Identify which cell holds the provided text, then report its [X, Y] central coordinate. 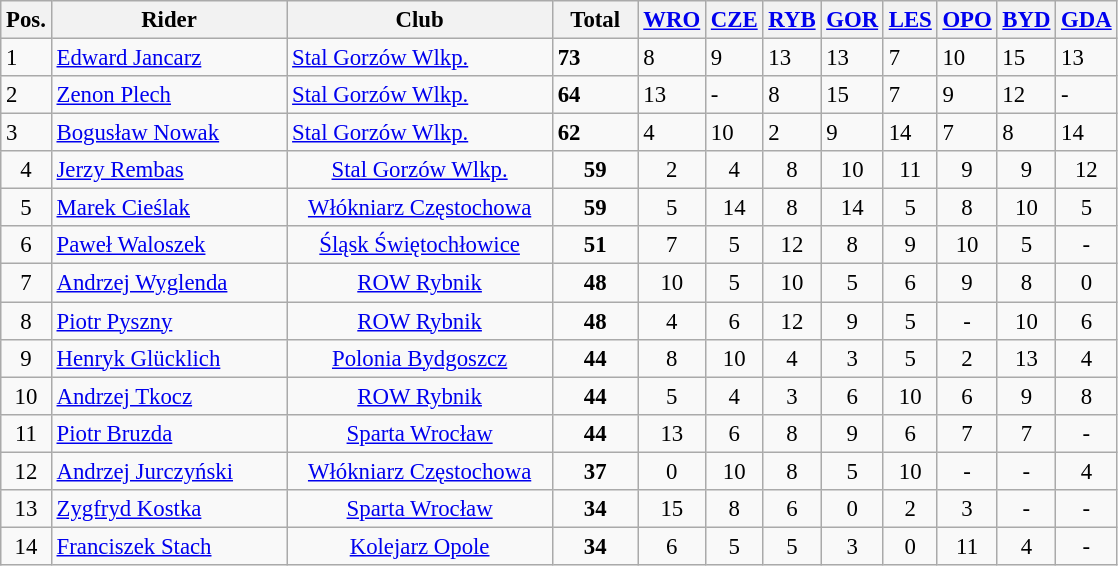
Henryk Glücklich [169, 358]
Piotr Pyszny [169, 321]
64 [595, 95]
51 [595, 245]
Jerzy Rembas [169, 170]
Rider [169, 20]
Kolejarz Opole [420, 546]
Andrzej Jurczyński [169, 471]
Bogusław Nowak [169, 133]
37 [595, 471]
OPO [967, 20]
Zygfryd Kostka [169, 509]
Club [420, 20]
Andrzej Tkocz [169, 396]
73 [595, 58]
GDA [1086, 20]
1 [26, 58]
Edward Jancarz [169, 58]
GOR [852, 20]
Total [595, 20]
Polonia Bydgoszcz [420, 358]
Marek Cieślak [169, 208]
WRO [672, 20]
62 [595, 133]
Śląsk Świętochłowice [420, 245]
BYD [1026, 20]
Paweł Waloszek [169, 245]
CZE [734, 20]
Zenon Plech [169, 95]
Franciszek Stach [169, 546]
Andrzej Wyglenda [169, 283]
Piotr Bruzda [169, 433]
Pos. [26, 20]
RYB [792, 20]
LES [910, 20]
